Identify which cell holds the provided text, then report its [X, Y] central coordinate. 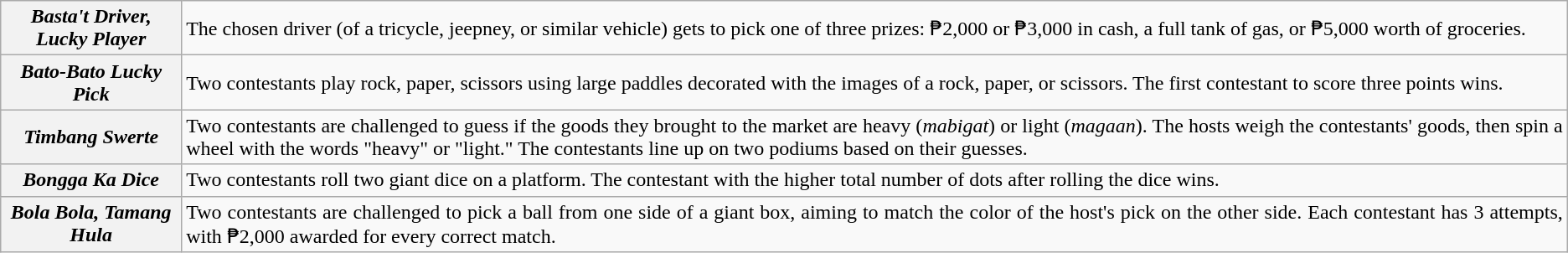
Two contestants roll two giant dice on a platform. The contestant with the higher total number of dots after rolling the dice wins. [874, 180]
Bola Bola, Tamang Hula [91, 225]
Bato-Bato Lucky Pick [91, 82]
Timbang Swerte [91, 137]
Bongga Ka Dice [91, 180]
Basta't Driver, Lucky Player [91, 28]
